Return (X, Y) of the center of cell containing provided text 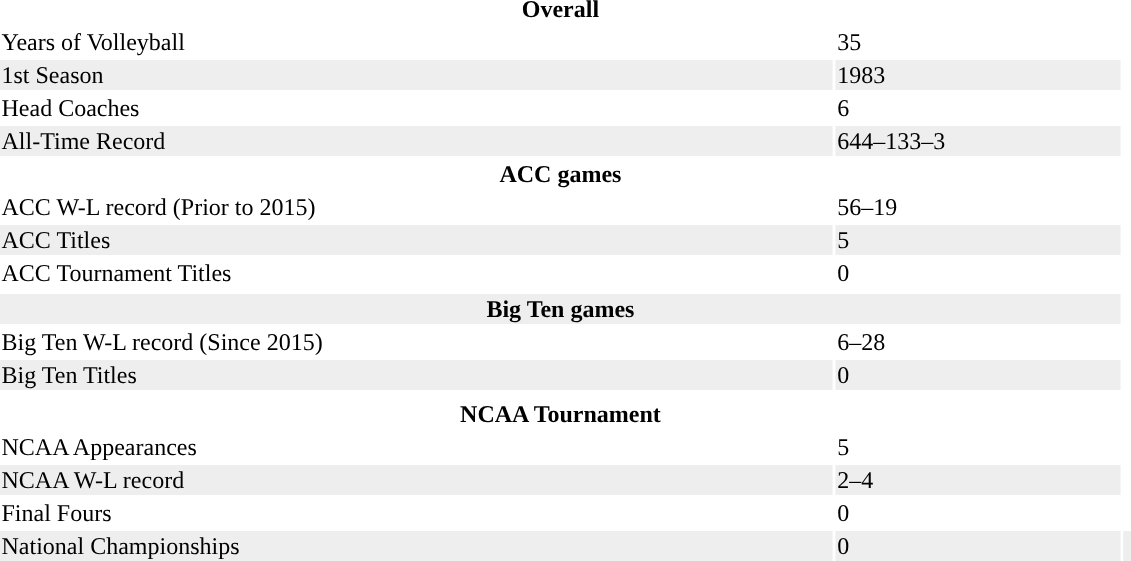
Years of Volleyball (416, 42)
NCAA Appearances (416, 447)
Big Ten Titles (416, 375)
ACC Titles (416, 240)
Final Fours (416, 513)
All-Time Record (416, 141)
ACC W-L record (Prior to 2015) (416, 207)
Head Coaches (416, 108)
56–19 (978, 207)
1st Season (416, 75)
NCAA W-L record (416, 480)
1983 (978, 75)
National Championships (416, 546)
644–133–3 (978, 141)
Big Ten games (560, 309)
Big Ten W-L record (Since 2015) (416, 342)
6 (978, 108)
35 (978, 42)
6–28 (978, 342)
NCAA Tournament (560, 414)
ACC games (560, 174)
ACC Tournament Titles (416, 273)
2–4 (978, 480)
